Find where the given text appears and provide that cell's center as (X, Y) coordinate. 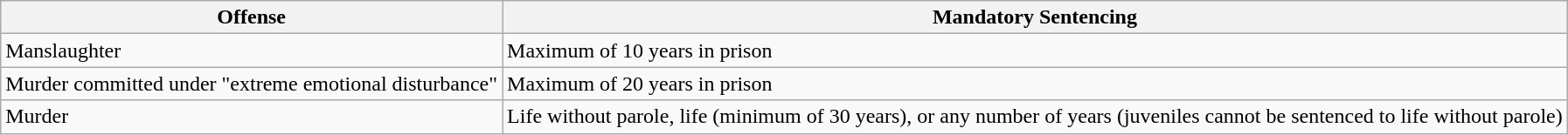
Mandatory Sentencing (1035, 17)
Maximum of 10 years in prison (1035, 51)
Maximum of 20 years in prison (1035, 84)
Murder committed under "extreme emotional disturbance" (252, 84)
Manslaughter (252, 51)
Life without parole, life (minimum of 30 years), or any number of years (juveniles cannot be sentenced to life without parole) (1035, 117)
Offense (252, 17)
Murder (252, 117)
